Find where the given text appears and provide that cell's center as [X, Y] coordinate. 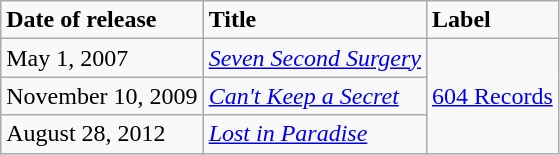
May 1, 2007 [102, 58]
August 28, 2012 [102, 134]
Title [314, 20]
Lost in Paradise [314, 134]
Can't Keep a Secret [314, 96]
November 10, 2009 [102, 96]
Label [493, 20]
Seven Second Surgery [314, 58]
604 Records [493, 96]
Date of release [102, 20]
